Find where the given text appears and provide that cell's center as [x, y] coordinate. 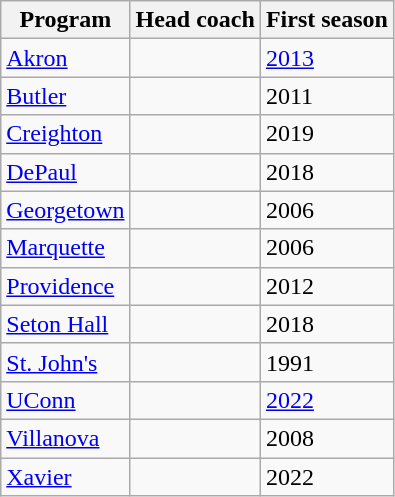
2013 [326, 58]
Xavier [66, 477]
Marquette [66, 248]
Georgetown [66, 210]
Program [66, 20]
Villanova [66, 438]
First season [326, 20]
DePaul [66, 172]
Butler [66, 96]
Seton Hall [66, 324]
1991 [326, 362]
UConn [66, 400]
Creighton [66, 134]
Akron [66, 58]
Head coach [195, 20]
2008 [326, 438]
Providence [66, 286]
St. John's [66, 362]
2019 [326, 134]
2011 [326, 96]
2012 [326, 286]
